Return [X, Y] of the center of cell containing provided text 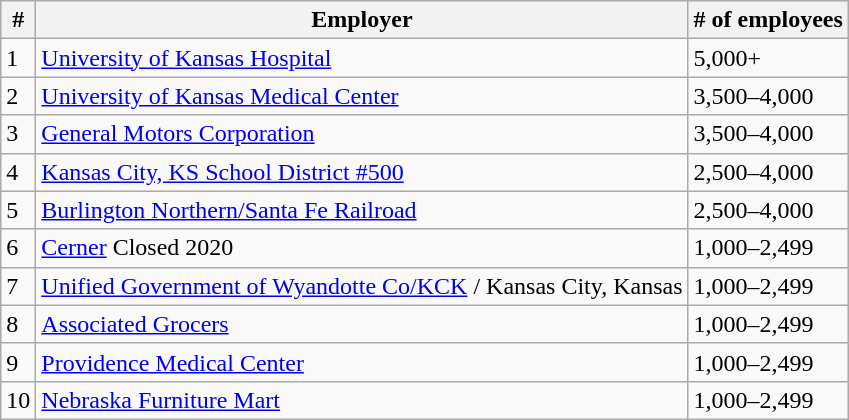
7 [18, 286]
University of Kansas Hospital [362, 58]
5,000+ [768, 58]
10 [18, 400]
Employer [362, 20]
Providence Medical Center [362, 362]
Nebraska Furniture Mart [362, 400]
6 [18, 248]
3 [18, 134]
Associated Grocers [362, 324]
2 [18, 96]
1 [18, 58]
Burlington Northern/Santa Fe Railroad [362, 210]
University of Kansas Medical Center [362, 96]
Cerner Closed 2020 [362, 248]
# [18, 20]
5 [18, 210]
Kansas City, KS School District #500 [362, 172]
General Motors Corporation [362, 134]
4 [18, 172]
Unified Government of Wyandotte Co/KCK / Kansas City, Kansas [362, 286]
# of employees [768, 20]
9 [18, 362]
8 [18, 324]
